Provide the [x, y] coordinate of the cell's center where the given text is located.  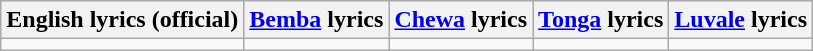
Bemba lyrics [316, 20]
Chewa lyrics [461, 20]
Luvale lyrics [741, 20]
English lyrics (official) [122, 20]
Tonga lyrics [601, 20]
